Return the [x, y] coordinate for the center point of the cell that contains the specified text.  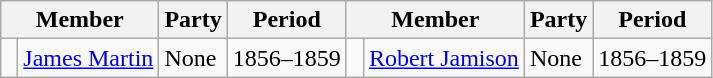
James Martin [88, 58]
Robert Jamison [444, 58]
